Capture the cell that displays the provided text and extract its [X, Y] central coordinate. 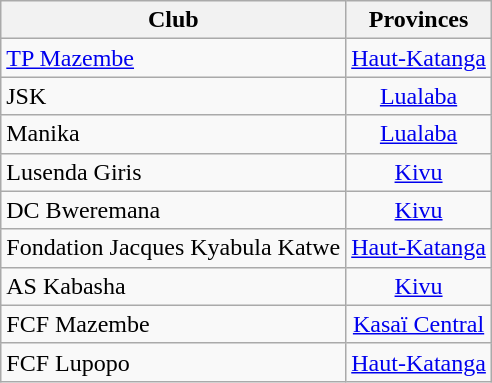
TP Mazembe [174, 58]
DC Bweremana [174, 210]
FCF Mazembe [174, 324]
Kasaï Central [419, 324]
Provinces [419, 20]
Club [174, 20]
Lusenda Giris [174, 172]
FCF Lupopo [174, 362]
Fondation Jacques Kyabula Katwe [174, 248]
AS Kabasha [174, 286]
Manika [174, 134]
JSK [174, 96]
